Scan for the cell matching the given text and deliver its (x, y) coordinate at center. 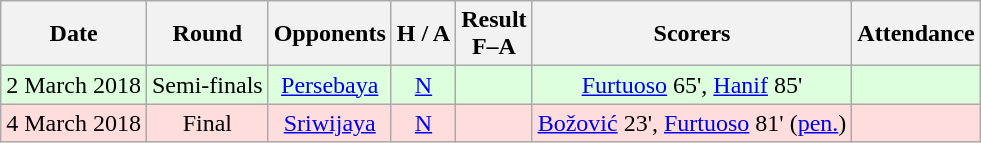
Round (207, 34)
4 March 2018 (74, 123)
Božović 23', Furtuoso 81' (pen.) (692, 123)
Persebaya (330, 85)
H / A (423, 34)
ResultF–A (494, 34)
Sriwijaya (330, 123)
Attendance (916, 34)
Semi-finals (207, 85)
Opponents (330, 34)
Scorers (692, 34)
Date (74, 34)
2 March 2018 (74, 85)
Furtuoso 65', Hanif 85' (692, 85)
Final (207, 123)
